Search for the cell housing the specified text and yield its (x, y) center coordinate. 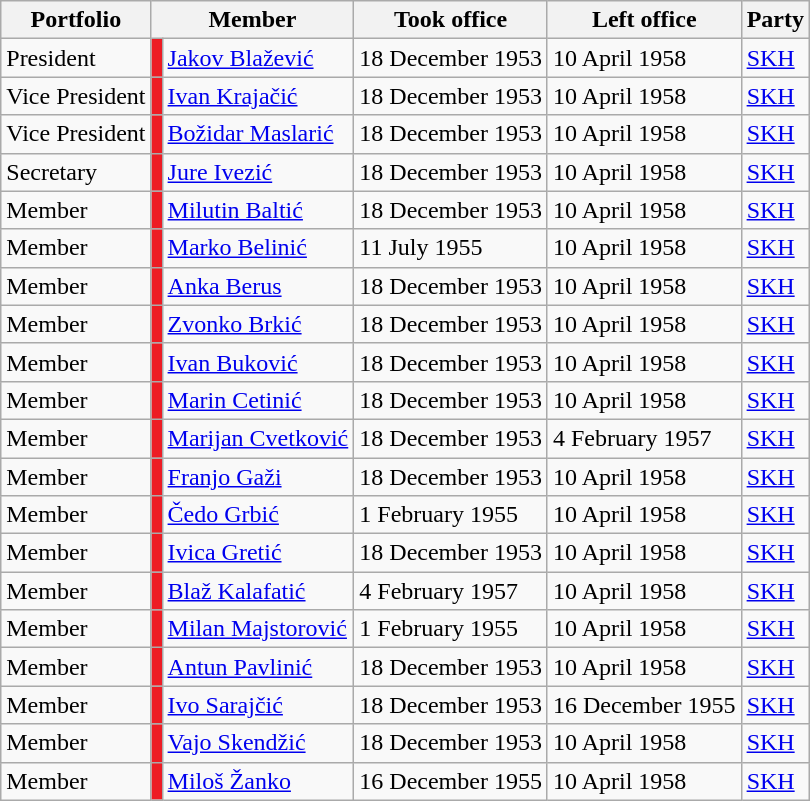
Jakov Blažević (258, 58)
Anka Berus (258, 286)
Jure Ivezić (258, 172)
Milan Majstorović (258, 629)
Čedo Grbić (258, 515)
11 July 1955 (451, 248)
Party (775, 20)
Marin Cetinić (258, 400)
Franjo Gaži (258, 477)
President (76, 58)
Ivan Buković (258, 362)
Ivica Gretić (258, 553)
Marko Belinić (258, 248)
Secretary (76, 172)
Took office (451, 20)
Blaž Kalafatić (258, 591)
Zvonko Brkić (258, 324)
Ivo Sarajčić (258, 705)
Portfolio (76, 20)
Marijan Cvetković (258, 438)
Antun Pavlinić (258, 667)
Milutin Baltić (258, 210)
Miloš Žanko (258, 781)
Vajo Skendžić (258, 743)
Ivan Krajačić (258, 96)
Božidar Maslarić (258, 134)
Left office (644, 20)
